Find where the given text appears and provide that cell's center as [x, y] coordinate. 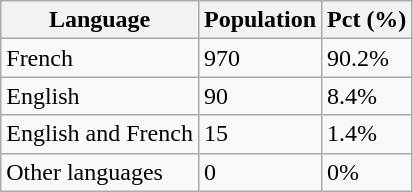
1.4% [367, 134]
Population [260, 20]
0% [367, 172]
Language [100, 20]
0 [260, 172]
970 [260, 58]
90.2% [367, 58]
English [100, 96]
90 [260, 96]
8.4% [367, 96]
15 [260, 134]
English and French [100, 134]
French [100, 58]
Other languages [100, 172]
Pct (%) [367, 20]
